Determine the [x, y] coordinate at the center of the cell enclosing the given text.  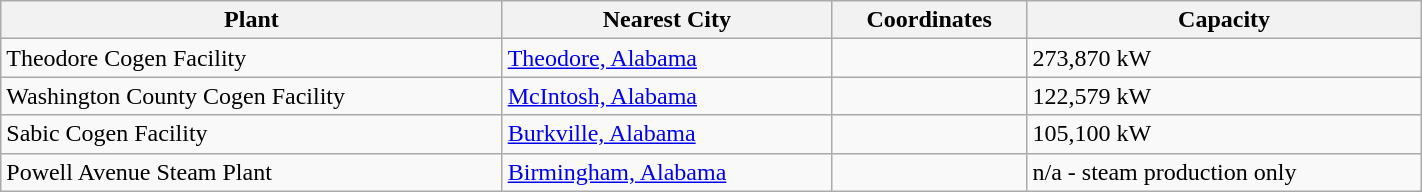
Powell Avenue Steam Plant [252, 172]
n/a - steam production only [1224, 172]
273,870 kW [1224, 58]
Nearest City [666, 20]
122,579 kW [1224, 96]
Theodore, Alabama [666, 58]
Birmingham, Alabama [666, 172]
Coordinates [929, 20]
Plant [252, 20]
Washington County Cogen Facility [252, 96]
McIntosh, Alabama [666, 96]
Capacity [1224, 20]
105,100 kW [1224, 134]
Theodore Cogen Facility [252, 58]
Burkville, Alabama [666, 134]
Sabic Cogen Facility [252, 134]
